For the text-containing cell, return its midpoint in [x, y] coordinate format. 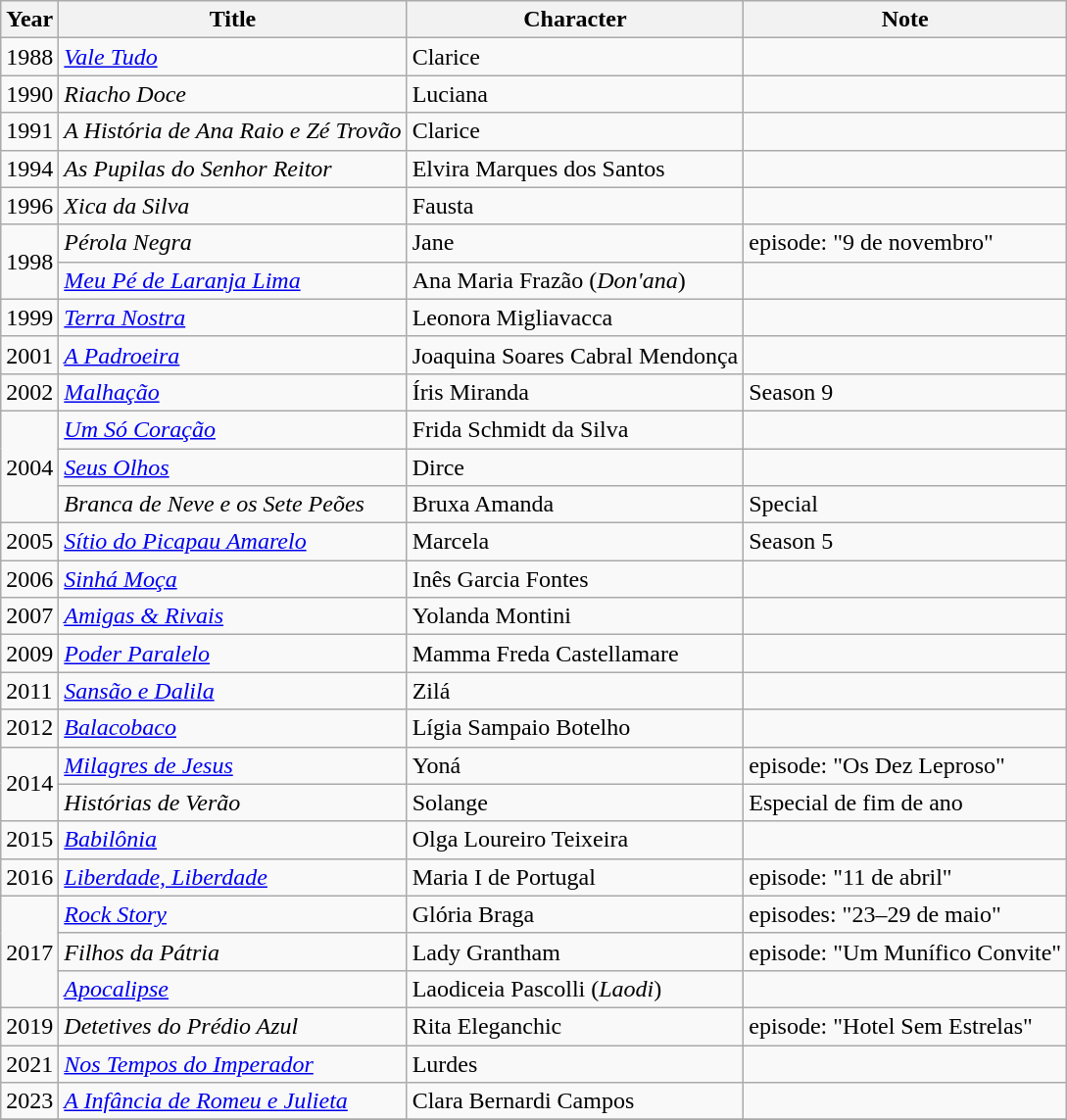
Note [905, 20]
Olga Loureiro Teixeira [575, 840]
Filhos da Pátria [233, 951]
Um Só Coração [233, 429]
Branca de Neve e os Sete Peões [233, 505]
2014 [29, 784]
1999 [29, 317]
2021 [29, 1063]
Season 5 [905, 542]
Liberdade, Liberdade [233, 877]
Leonora Migliavacca [575, 317]
2002 [29, 392]
Amigas & Rivais [233, 616]
2001 [29, 355]
Marcela [575, 542]
episode: "Os Dez Leproso" [905, 765]
Joaquina Soares Cabral Mendonça [575, 355]
Pérola Negra [233, 243]
Zilá [575, 691]
episode: "9 de novembro" [905, 243]
2023 [29, 1101]
2019 [29, 1026]
Terra Nostra [233, 317]
Elvira Marques dos Santos [575, 169]
1988 [29, 57]
Lígia Sampaio Botelho [575, 728]
Vale Tudo [233, 57]
Rita Eleganchic [575, 1026]
Sansão e Dalila [233, 691]
Sinhá Moça [233, 579]
Ana Maria Frazão (Don'ana) [575, 280]
Jane [575, 243]
2017 [29, 951]
Apocalipse [233, 989]
Glória Braga [575, 914]
Histórias de Verão [233, 803]
episode: "Hotel Sem Estrelas" [905, 1026]
1996 [29, 206]
Bruxa Amanda [575, 505]
Title [233, 20]
A Padroeira [233, 355]
Fausta [575, 206]
2007 [29, 616]
Laodiceia Pascolli (Laodi) [575, 989]
A História de Ana Raio e Zé Trovão [233, 131]
2004 [29, 466]
Malhação [233, 392]
Sítio do Picapau Amarelo [233, 542]
episode: "Um Munífico Convite" [905, 951]
Seus Olhos [233, 467]
Yoná [575, 765]
Especial de fim de ano [905, 803]
Rock Story [233, 914]
Maria I de Portugal [575, 877]
Meu Pé de Laranja Lima [233, 280]
1991 [29, 131]
Character [575, 20]
1990 [29, 94]
Inês Garcia Fontes [575, 579]
Balacobaco [233, 728]
Xica da Silva [233, 206]
2005 [29, 542]
Yolanda Montini [575, 616]
Nos Tempos do Imperador [233, 1063]
Detetives do Prédio Azul [233, 1026]
Solange [575, 803]
Clara Bernardi Campos [575, 1101]
1998 [29, 262]
2016 [29, 877]
Dirce [575, 467]
1994 [29, 169]
2015 [29, 840]
Lady Grantham [575, 951]
Íris Miranda [575, 392]
Babilônia [233, 840]
As Pupilas do Senhor Reitor [233, 169]
Frida Schmidt da Silva [575, 429]
Mamma Freda Castellamare [575, 654]
2012 [29, 728]
Luciana [575, 94]
Poder Paralelo [233, 654]
2011 [29, 691]
Milagres de Jesus [233, 765]
Year [29, 20]
episodes: "23–29 de maio" [905, 914]
Lurdes [575, 1063]
A Infância de Romeu e Julieta [233, 1101]
Riacho Doce [233, 94]
episode: "11 de abril" [905, 877]
2006 [29, 579]
2009 [29, 654]
Season 9 [905, 392]
Special [905, 505]
